Scan for the cell matching the given text and deliver its [x, y] coordinate at center. 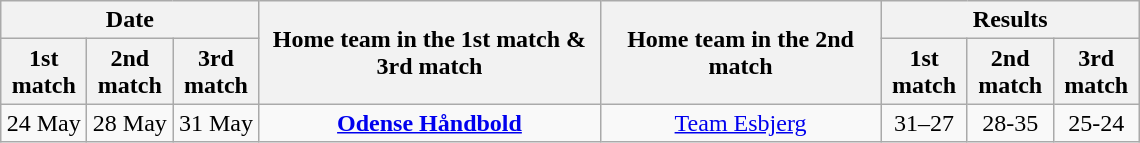
28 May [130, 123]
28-35 [1010, 123]
31 May [216, 123]
Date [130, 20]
Home team in the 1st match & 3rd match [430, 52]
31–27 [924, 123]
24 May [44, 123]
Odense Håndbold [430, 123]
Home team in the 2nd match [740, 52]
25-24 [1096, 123]
Results [1010, 20]
Team Esbjerg [740, 123]
